Pinpoint the cell where the given text exists, returning its (X, Y) midpoint coordinate. 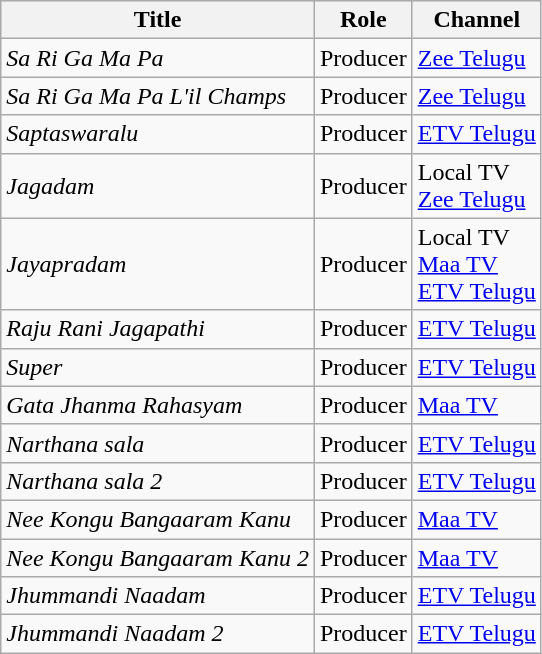
Saptaswaralu (158, 134)
Local TV Zee Telugu (476, 186)
Gata Jhanma Rahasyam (158, 405)
Jagadam (158, 186)
Jhummandi Naadam 2 (158, 634)
Nee Kongu Bangaaram Kanu 2 (158, 557)
Narthana sala 2 (158, 481)
Jayapradam (158, 264)
Raju Rani Jagapathi (158, 329)
Local TV Maa TV ETV Telugu (476, 264)
Title (158, 20)
Nee Kongu Bangaaram Kanu (158, 519)
Jhummandi Naadam (158, 596)
Super (158, 367)
Sa Ri Ga Ma Pa L'il Champs (158, 96)
Role (363, 20)
Narthana sala (158, 443)
Channel (476, 20)
Sa Ri Ga Ma Pa (158, 58)
